Scan for the cell matching the given text and deliver its (X, Y) coordinate at center. 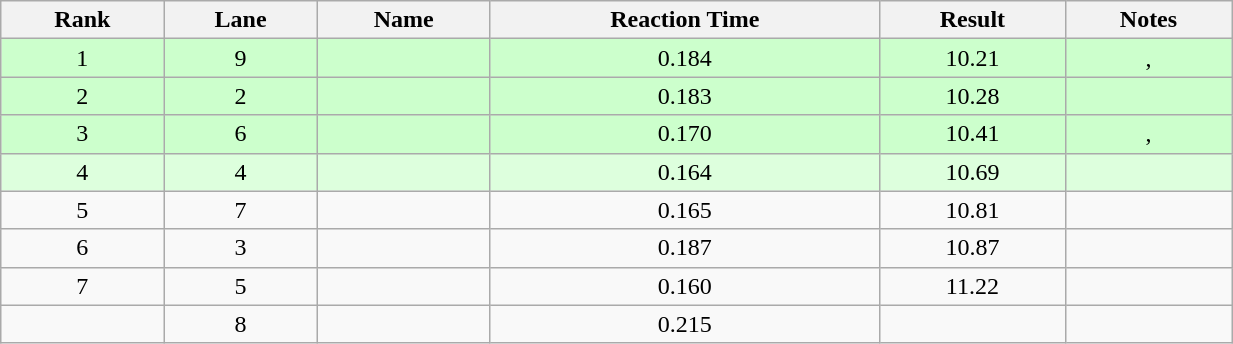
0.160 (684, 286)
10.81 (972, 210)
10.21 (972, 58)
0.187 (684, 248)
11.22 (972, 286)
0.184 (684, 58)
Result (972, 20)
Reaction Time (684, 20)
8 (240, 324)
0.170 (684, 134)
0.183 (684, 96)
0.165 (684, 210)
10.87 (972, 248)
10.28 (972, 96)
Name (404, 20)
1 (82, 58)
0.215 (684, 324)
0.164 (684, 172)
Notes (1148, 20)
10.69 (972, 172)
Rank (82, 20)
10.41 (972, 134)
9 (240, 58)
Lane (240, 20)
